Extract the [X, Y] coordinate from the center of the cell holding the provided text.  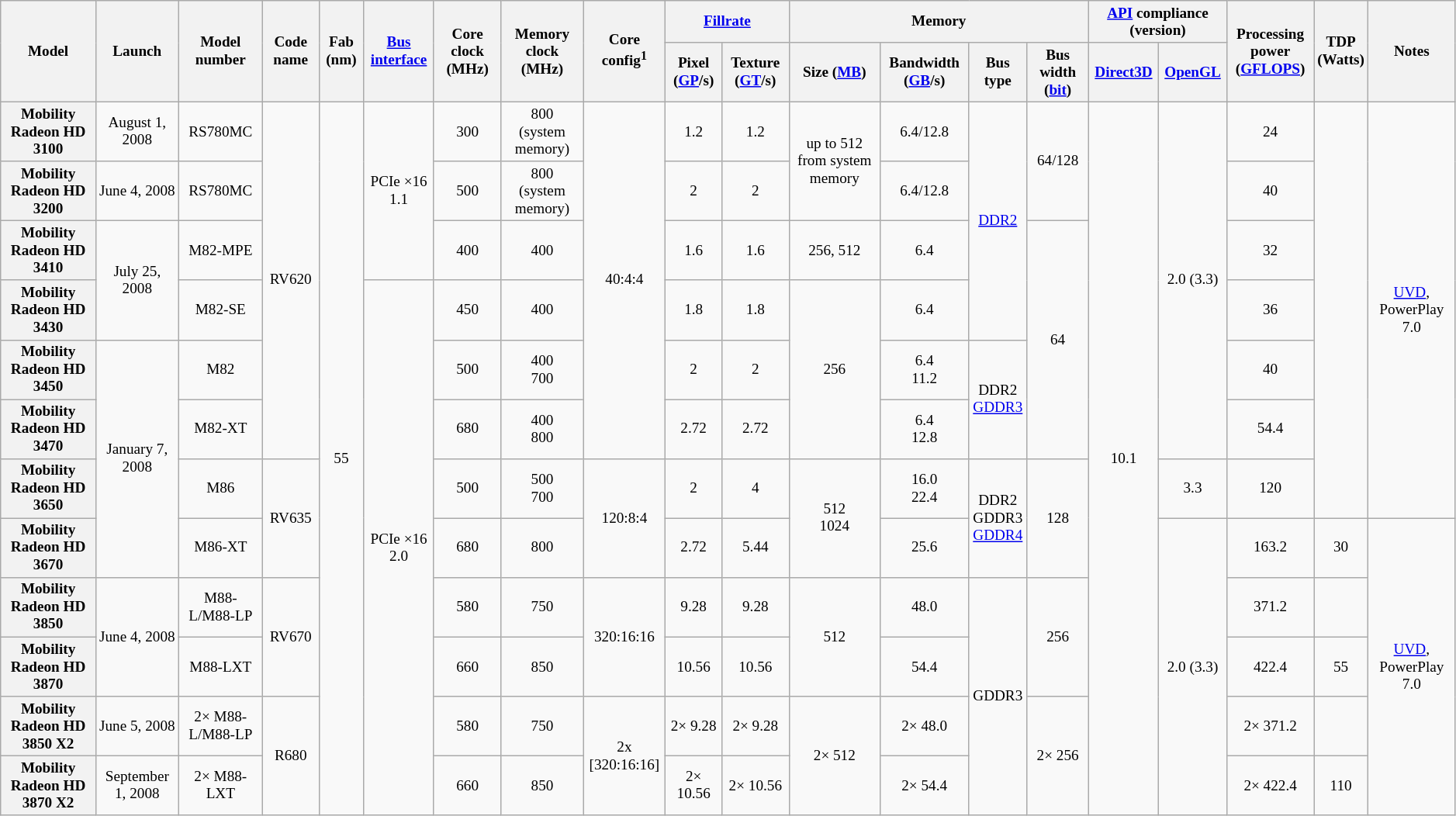
2× M88-LXT [220, 785]
Model number [220, 51]
Memory [939, 22]
M82-SE [220, 310]
Mobility Radeon HD 3870 X2 [48, 785]
Core config1 [624, 51]
TDP(Watts) [1341, 51]
371.2 [1271, 607]
M86 [220, 489]
6.412.8 [925, 430]
Mobility Radeon HD 3410 [48, 251]
422.4 [1271, 667]
400700 [542, 369]
up to 512 from system memory [835, 161]
64/128 [1058, 161]
Mobility Radeon HD 3430 [48, 310]
Size (MB) [835, 73]
R680 [290, 755]
DDR2 [998, 220]
Core clock (MHz) [467, 51]
2× 371.2 [1271, 726]
Direct3D [1124, 73]
300 [467, 132]
128 [1058, 518]
Bus width (bit) [1058, 73]
5.44 [756, 548]
M88-LXT [220, 667]
Bandwidth (GB/s) [925, 73]
Pixel (GP/s) [693, 73]
Mobility Radeon HD 3850 X2 [48, 726]
110 [1341, 785]
Texture (GT/s) [756, 73]
June 5, 2008 [137, 726]
M82-MPE [220, 251]
January 7, 2008 [137, 459]
OpenGL [1192, 73]
Mobility Radeon HD 3470 [48, 430]
Bus type [998, 73]
RV670 [290, 636]
2× 422.4 [1271, 785]
400800 [542, 430]
Mobility Radeon HD 3850 [48, 607]
10.1 [1124, 458]
September 1, 2008 [137, 785]
Mobility Radeon HD 3870 [48, 667]
512 [835, 636]
32 [1271, 251]
Bus interface [399, 51]
Mobility Radeon HD 3650 [48, 489]
DDR2GDDR3 [998, 399]
Processing power(GFLOPS) [1271, 51]
6.411.2 [925, 369]
Model [48, 51]
PCIe ×16 1.1 [399, 191]
36 [1271, 310]
4 [756, 489]
M82 [220, 369]
500700 [542, 489]
450 [467, 310]
Code name [290, 51]
16.022.4 [925, 489]
40:4:4 [624, 280]
M82-XT [220, 430]
API compliance (version) [1158, 22]
24 [1271, 132]
M88-L/M88-LP [220, 607]
Mobility Radeon HD 3670 [48, 548]
Fillrate [728, 22]
2× 512 [835, 755]
3.3 [1192, 489]
2x [320:16:16] [624, 755]
120 [1271, 489]
August 1, 2008 [137, 132]
320:16:16 [624, 636]
64 [1058, 340]
July 25, 2008 [137, 281]
Launch [137, 51]
Memory clock (MHz) [542, 51]
2× 48.0 [925, 726]
2× M88-L/M88-LP [220, 726]
30 [1341, 548]
120:8:4 [624, 518]
Notes [1412, 51]
GDDR3 [998, 697]
800 [542, 548]
2× 54.4 [925, 785]
RV620 [290, 280]
256, 512 [835, 251]
DDR2GDDR3GDDR4 [998, 518]
Mobility Radeon HD 3100 [48, 132]
48.0 [925, 607]
Mobility Radeon HD 3450 [48, 369]
2× 256 [1058, 755]
Fab (nm) [341, 51]
PCIe ×16 2.0 [399, 548]
Mobility Radeon HD 3200 [48, 191]
163.2 [1271, 548]
M86-XT [220, 548]
RV635 [290, 518]
25.6 [925, 548]
5121024 [835, 518]
